From the cell containing the given text, extract its center point as [x, y] coordinate. 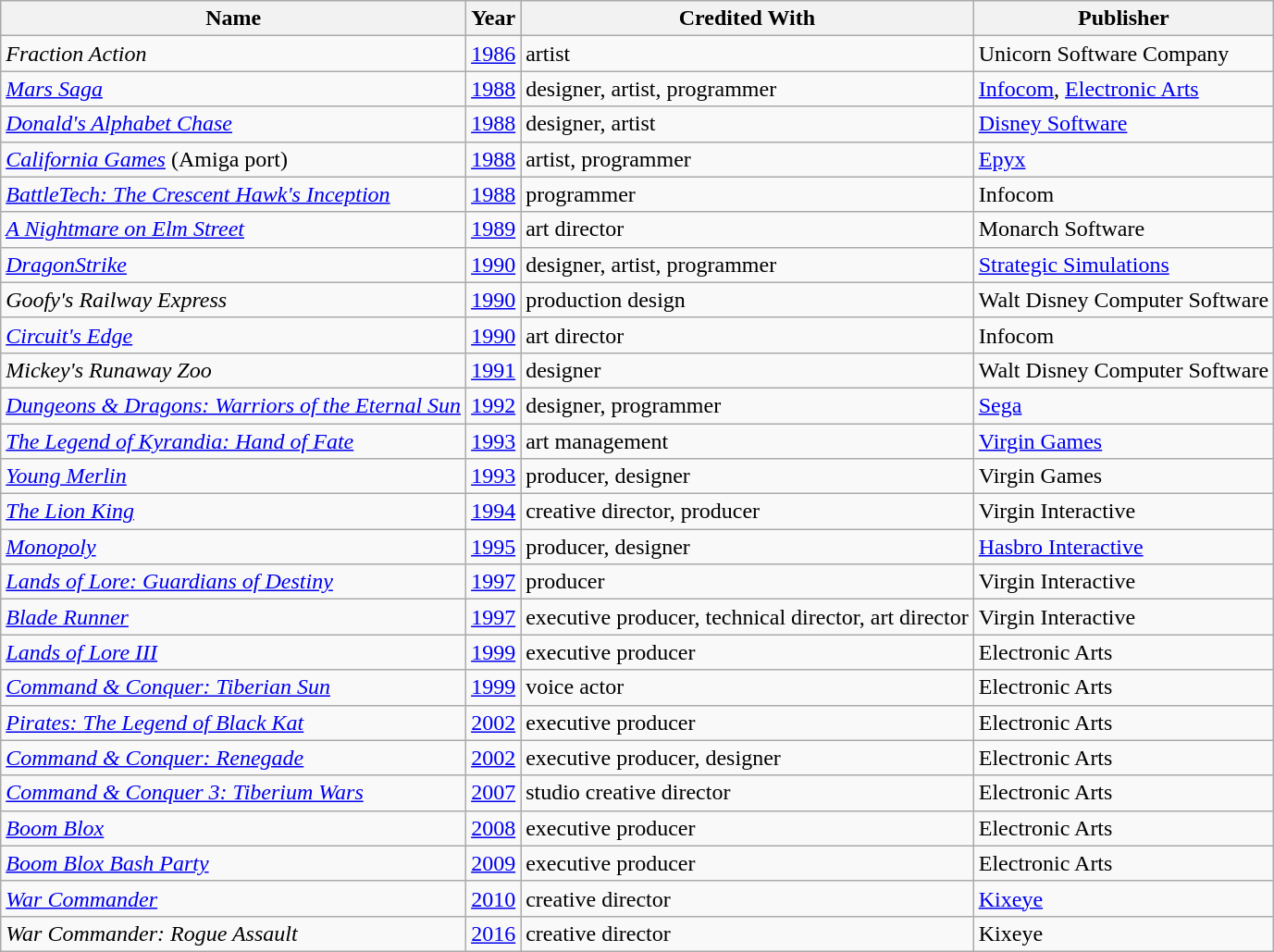
Pirates: The Legend of Black Kat [233, 723]
studio creative director [748, 793]
The Legend of Kyrandia: Hand of Fate [233, 441]
1991 [494, 370]
1986 [494, 54]
Year [494, 19]
Lands of Lore III [233, 652]
2016 [494, 933]
A Nightmare on Elm Street [233, 229]
Lands of Lore: Guardians of Destiny [233, 582]
Strategic Simulations [1123, 265]
voice actor [748, 687]
Sega [1123, 405]
Hasbro Interactive [1123, 547]
War Commander: Rogue Assault [233, 933]
designer [748, 370]
Boom Blox [233, 828]
Boom Blox Bash Party [233, 863]
art management [748, 441]
producer [748, 582]
production design [748, 300]
Blade Runner [233, 617]
2007 [494, 793]
Name [233, 19]
2009 [494, 863]
California Games (Amiga port) [233, 159]
BattleTech: The Crescent Hawk's Inception [233, 194]
executive producer, designer [748, 758]
2008 [494, 828]
artist [748, 54]
Monarch Software [1123, 229]
Mickey's Runaway Zoo [233, 370]
1992 [494, 405]
designer, artist [748, 124]
The Lion King [233, 512]
Disney Software [1123, 124]
1989 [494, 229]
Epyx [1123, 159]
Command & Conquer 3: Tiberium Wars [233, 793]
Infocom, Electronic Arts [1123, 89]
Publisher [1123, 19]
1995 [494, 547]
Goofy's Railway Express [233, 300]
Dungeons & Dragons: Warriors of the Eternal Sun [233, 405]
Mars Saga [233, 89]
2010 [494, 898]
Monopoly [233, 547]
War Commander [233, 898]
programmer [748, 194]
executive producer, technical director, art director [748, 617]
Circuit's Edge [233, 335]
Command & Conquer: Renegade [233, 758]
creative director, producer [748, 512]
Young Merlin [233, 476]
Command & Conquer: Tiberian Sun [233, 687]
designer, programmer [748, 405]
DragonStrike [233, 265]
1994 [494, 512]
Credited With [748, 19]
Donald's Alphabet Chase [233, 124]
Unicorn Software Company [1123, 54]
artist, programmer [748, 159]
Fraction Action [233, 54]
